Extract the [x, y] coordinate from the center of the cell holding the provided text.  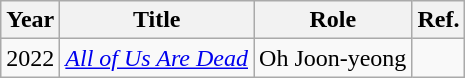
Ref. [438, 20]
Role [333, 20]
2022 [30, 58]
Oh Joon-yeong [333, 58]
Year [30, 20]
Title [157, 20]
All of Us Are Dead [157, 58]
